Scan for the cell matching the given text and deliver its [x, y] coordinate at center. 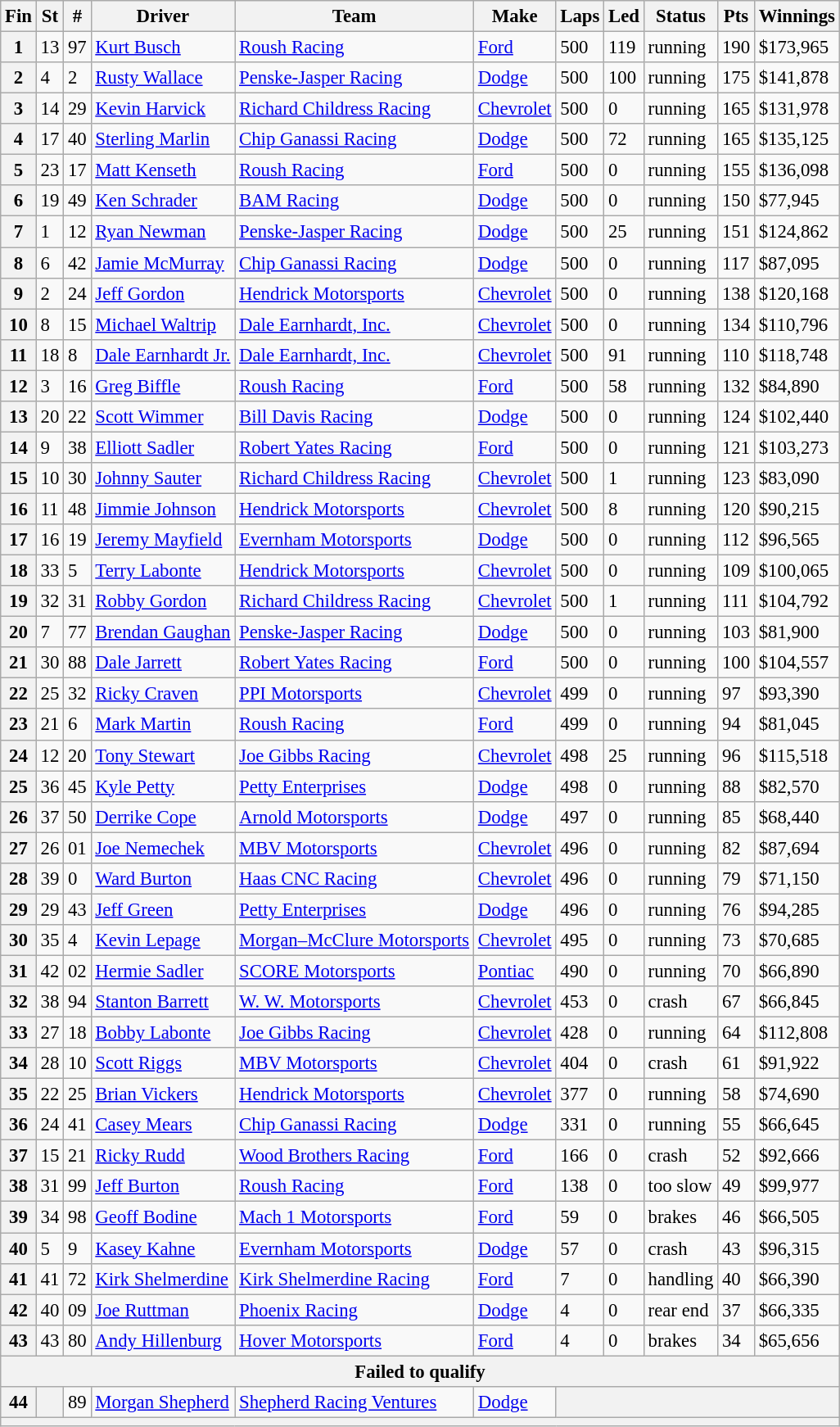
112 [737, 540]
Matt Kenseth [163, 170]
377 [580, 1094]
Hermie Sadler [163, 971]
$112,808 [797, 1033]
Wood Brothers Racing [355, 1156]
59 [580, 1217]
01 [77, 848]
123 [737, 478]
Make [515, 16]
Jimmie Johnson [163, 509]
$96,565 [797, 540]
Brian Vickers [163, 1094]
$66,890 [797, 971]
Haas CNC Racing [355, 879]
$131,978 [797, 109]
124 [737, 417]
99 [77, 1187]
Ken Schrader [163, 201]
91 [624, 355]
PPI Motorsports [355, 694]
55 [737, 1125]
$83,090 [797, 478]
$87,095 [797, 263]
09 [77, 1310]
Hover Motorsports [355, 1340]
45 [77, 786]
85 [737, 817]
$103,273 [797, 447]
80 [77, 1340]
103 [737, 632]
Kirk Shelmerdine Racing [355, 1279]
Bill Davis Racing [355, 417]
Dale Earnhardt Jr. [163, 355]
Kurt Busch [163, 48]
490 [580, 971]
Dale Jarrett [163, 663]
Terry Labonte [163, 571]
$71,150 [797, 879]
82 [737, 848]
Brendan Gaughan [163, 632]
Scott Riggs [163, 1063]
St [49, 16]
77 [77, 632]
Jamie McMurray [163, 263]
404 [580, 1063]
Jeff Gordon [163, 293]
Mach 1 Motorsports [355, 1217]
Joe Ruttman [163, 1310]
117 [737, 263]
$104,792 [797, 601]
$124,862 [797, 232]
$135,125 [797, 139]
109 [737, 571]
64 [737, 1033]
$94,285 [797, 909]
67 [737, 1002]
Jeff Green [163, 909]
Winnings [797, 16]
Morgan Shepherd [163, 1402]
Jeremy Mayfield [163, 540]
453 [580, 1002]
Phoenix Racing [355, 1310]
$120,168 [797, 293]
$87,694 [797, 848]
Greg Biffle [163, 386]
$82,570 [797, 786]
02 [77, 971]
Tony Stewart [163, 755]
89 [77, 1402]
134 [737, 324]
Kevin Lepage [163, 940]
Driver [163, 16]
Fin [19, 16]
132 [737, 386]
$66,845 [797, 1002]
497 [580, 817]
$81,900 [797, 632]
too slow [680, 1187]
70 [737, 971]
Mark Martin [163, 725]
Stanton Barrett [163, 1002]
$173,965 [797, 48]
Kasey Kahne [163, 1248]
Kirk Shelmerdine [163, 1279]
rear end [680, 1310]
$66,390 [797, 1279]
331 [580, 1125]
$92,666 [797, 1156]
Kyle Petty [163, 786]
96 [737, 755]
52 [737, 1156]
$66,645 [797, 1125]
$100,065 [797, 571]
Led [624, 16]
166 [580, 1156]
121 [737, 447]
79 [737, 879]
$68,440 [797, 817]
Ryan Newman [163, 232]
44 [19, 1402]
SCORE Motorsports [355, 971]
Johnny Sauter [163, 478]
150 [737, 201]
Bobby Labonte [163, 1033]
Failed to qualify [420, 1371]
Team [355, 16]
$65,656 [797, 1340]
Status [680, 16]
$93,390 [797, 694]
Ward Burton [163, 879]
428 [580, 1033]
Robby Gordon [163, 601]
Michael Waltrip [163, 324]
$84,890 [797, 386]
Sterling Marlin [163, 139]
48 [77, 509]
Arnold Motorsports [355, 817]
Scott Wimmer [163, 417]
Pts [737, 16]
Ricky Craven [163, 694]
$96,315 [797, 1248]
$102,440 [797, 417]
$99,977 [797, 1187]
$110,796 [797, 324]
handling [680, 1279]
$66,505 [797, 1217]
Pontiac [515, 971]
Derrike Cope [163, 817]
98 [77, 1217]
$118,748 [797, 355]
120 [737, 509]
$136,098 [797, 170]
Morgan–McClure Motorsports [355, 940]
Casey Mears [163, 1125]
Andy Hillenburg [163, 1340]
$115,518 [797, 755]
$90,215 [797, 509]
Jeff Burton [163, 1187]
W. W. Motorsports [355, 1002]
155 [737, 170]
495 [580, 940]
$141,878 [797, 78]
BAM Racing [355, 201]
Kevin Harvick [163, 109]
$74,690 [797, 1094]
$77,945 [797, 201]
46 [737, 1217]
Joe Nemechek [163, 848]
73 [737, 940]
# [77, 16]
Geoff Bodine [163, 1217]
110 [737, 355]
190 [737, 48]
111 [737, 601]
$70,685 [797, 940]
Rusty Wallace [163, 78]
Ricky Rudd [163, 1156]
175 [737, 78]
Laps [580, 16]
$81,045 [797, 725]
Elliott Sadler [163, 447]
76 [737, 909]
$91,922 [797, 1063]
119 [624, 48]
Shepherd Racing Ventures [355, 1402]
151 [737, 232]
$66,335 [797, 1310]
61 [737, 1063]
$104,557 [797, 663]
50 [77, 817]
57 [580, 1248]
